Scan for the cell matching the given text and deliver its (X, Y) coordinate at center. 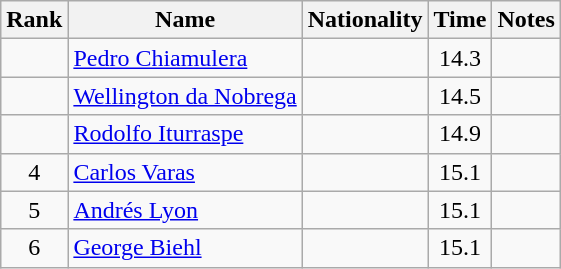
14.3 (460, 58)
Pedro Chiamulera (185, 58)
14.9 (460, 134)
14.5 (460, 96)
Wellington da Nobrega (185, 96)
Notes (526, 20)
Name (185, 20)
Carlos Varas (185, 172)
Rank (34, 20)
6 (34, 248)
4 (34, 172)
Time (460, 20)
George Biehl (185, 248)
5 (34, 210)
Andrés Lyon (185, 210)
Rodolfo Iturraspe (185, 134)
Nationality (365, 20)
